Extract the [x, y] coordinate from the center of the cell holding the provided text.  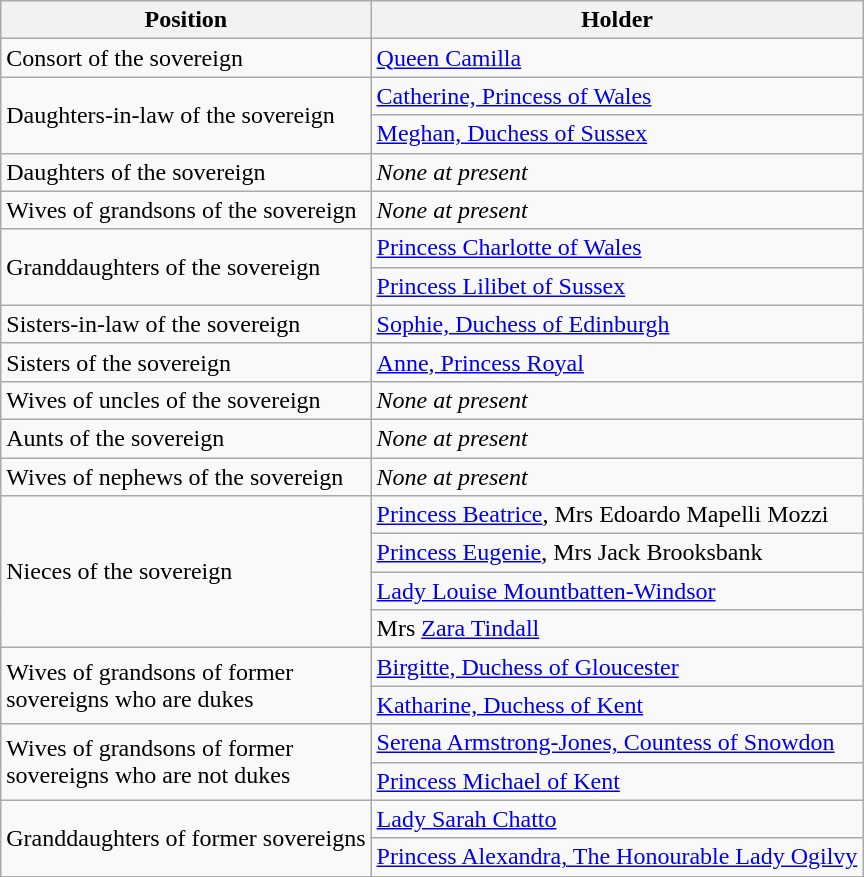
Wives of uncles of the sovereign [186, 400]
Queen Camilla [617, 58]
Katharine, Duchess of Kent [617, 705]
Princess Alexandra, The Honourable Lady Ogilvy [617, 857]
Princess Beatrice, Mrs Edoardo Mapelli Mozzi [617, 515]
Wives of grandsons of formersovereigns who are dukes [186, 686]
Position [186, 20]
Mrs Zara Tindall [617, 629]
Aunts of the sovereign [186, 438]
Princess Charlotte of Wales [617, 248]
Sisters of the sovereign [186, 362]
Nieces of the sovereign [186, 572]
Princess Lilibet of Sussex [617, 286]
Daughters-in-law of the sovereign [186, 115]
Holder [617, 20]
Lady Sarah Chatto [617, 819]
Serena Armstrong-Jones, Countess of Snowdon [617, 743]
Granddaughters of former sovereigns [186, 838]
Consort of the sovereign [186, 58]
Sophie, Duchess of Edinburgh [617, 324]
Wives of nephews of the sovereign [186, 477]
Granddaughters of the sovereign [186, 267]
Birgitte, Duchess of Gloucester [617, 667]
Princess Michael of Kent [617, 781]
Meghan, Duchess of Sussex [617, 134]
Daughters of the sovereign [186, 172]
Princess Eugenie, Mrs Jack Brooksbank [617, 553]
Sisters-in-law of the sovereign [186, 324]
Lady Louise Mountbatten-Windsor [617, 591]
Catherine, Princess of Wales [617, 96]
Wives of grandsons of formersovereigns who are not dukes [186, 762]
Wives of grandsons of the sovereign [186, 210]
Anne, Princess Royal [617, 362]
